Return (X, Y) of the center of cell containing provided text 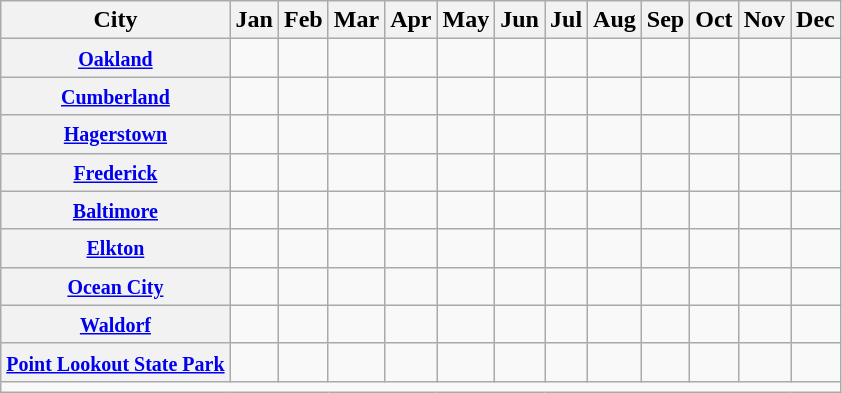
Jun (520, 20)
Aug (615, 20)
Jan (254, 20)
May (466, 20)
Oct (714, 20)
Nov (764, 20)
Hagerstown (116, 134)
Dec (816, 20)
Waldorf (116, 324)
Jul (566, 20)
Elkton (116, 248)
Feb (304, 20)
Cumberland (116, 96)
Frederick (116, 172)
Ocean City (116, 286)
Sep (665, 20)
Point Lookout State Park (116, 362)
Apr (411, 20)
Mar (356, 20)
Baltimore (116, 210)
Oakland (116, 58)
City (116, 20)
